Find where the given text appears and provide that cell's center as [X, Y] coordinate. 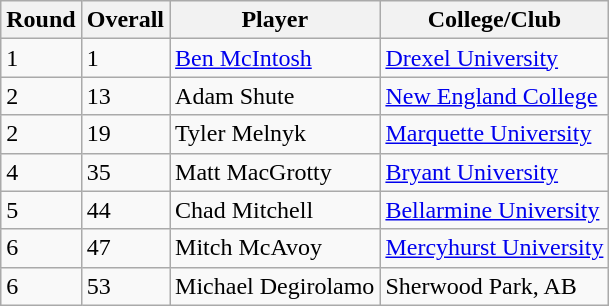
Michael Degirolamo [275, 286]
Mitch McAvoy [275, 248]
New England College [494, 96]
53 [125, 286]
Sherwood Park, AB [494, 286]
Matt MacGrotty [275, 172]
Round [41, 20]
Ben McIntosh [275, 58]
44 [125, 210]
Tyler Melnyk [275, 134]
5 [41, 210]
Bryant University [494, 172]
Bellarmine University [494, 210]
Drexel University [494, 58]
Chad Mitchell [275, 210]
Overall [125, 20]
Mercyhurst University [494, 248]
Marquette University [494, 134]
47 [125, 248]
19 [125, 134]
College/Club [494, 20]
13 [125, 96]
Player [275, 20]
35 [125, 172]
Adam Shute [275, 96]
4 [41, 172]
